Determine the (x, y) coordinate at the center of the cell enclosing the given text.  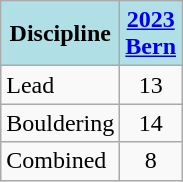
Bouldering (60, 123)
Combined (60, 161)
Discipline (60, 34)
13 (151, 85)
14 (151, 123)
8 (151, 161)
Lead (60, 85)
2023Bern (151, 34)
